Provide the [x, y] coordinate of the cell's center where the given text is located.  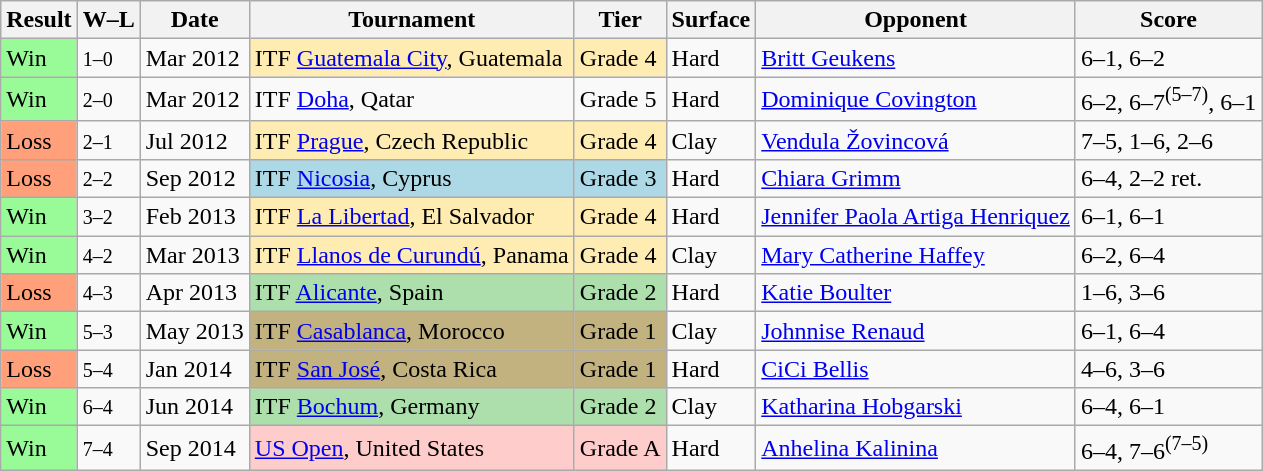
Jun 2014 [194, 407]
6–2, 6–4 [1168, 255]
Grade 5 [620, 100]
5–4 [108, 369]
Tier [620, 20]
Surface [711, 20]
1–0 [108, 58]
7–4 [108, 448]
ITF San José, Costa Rica [412, 369]
2–0 [108, 100]
Johnnise Renaud [916, 331]
6–1, 6–2 [1168, 58]
Result [39, 20]
4–6, 3–6 [1168, 369]
3–2 [108, 217]
Katharina Hobgarski [916, 407]
Katie Boulter [916, 293]
Feb 2013 [194, 217]
Sep 2012 [194, 178]
Jul 2012 [194, 140]
ITF La Libertad, El Salvador [412, 217]
2–2 [108, 178]
Date [194, 20]
7–5, 1–6, 2–6 [1168, 140]
Chiara Grimm [916, 178]
Mary Catherine Haffey [916, 255]
1–6, 3–6 [1168, 293]
5–3 [108, 331]
Grade A [620, 448]
ITF Prague, Czech Republic [412, 140]
6–2, 6–7(5–7), 6–1 [1168, 100]
6–4 [108, 407]
Jennifer Paola Artiga Henriquez [916, 217]
Britt Geukens [916, 58]
6–4, 2–2 ret. [1168, 178]
W–L [108, 20]
Tournament [412, 20]
ITF Guatemala City, Guatemala [412, 58]
ITF Nicosia, Cyprus [412, 178]
6–4, 6–1 [1168, 407]
Grade 3 [620, 178]
Score [1168, 20]
Vendula Žovincová [916, 140]
6–1, 6–4 [1168, 331]
US Open, United States [412, 448]
ITF Casablanca, Morocco [412, 331]
6–4, 7–6(7–5) [1168, 448]
6–1, 6–1 [1168, 217]
May 2013 [194, 331]
ITF Bochum, Germany [412, 407]
2–1 [108, 140]
ITF Doha, Qatar [412, 100]
ITF Alicante, Spain [412, 293]
Jan 2014 [194, 369]
Anhelina Kalinina [916, 448]
CiCi Bellis [916, 369]
ITF Llanos de Curundú, Panama [412, 255]
Apr 2013 [194, 293]
Sep 2014 [194, 448]
Opponent [916, 20]
4–3 [108, 293]
Mar 2013 [194, 255]
4–2 [108, 255]
Dominique Covington [916, 100]
